Determine the [x, y] coordinate at the center of the cell enclosing the given text.  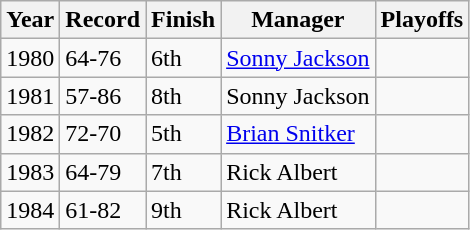
64-76 [103, 58]
64-79 [103, 172]
1980 [30, 58]
1981 [30, 96]
5th [184, 134]
1982 [30, 134]
Playoffs [422, 20]
Manager [298, 20]
Year [30, 20]
57-86 [103, 96]
1984 [30, 210]
9th [184, 210]
8th [184, 96]
72-70 [103, 134]
Brian Snitker [298, 134]
Finish [184, 20]
1983 [30, 172]
6th [184, 58]
Record [103, 20]
61-82 [103, 210]
7th [184, 172]
